Scan for the cell matching the given text and deliver its [x, y] coordinate at center. 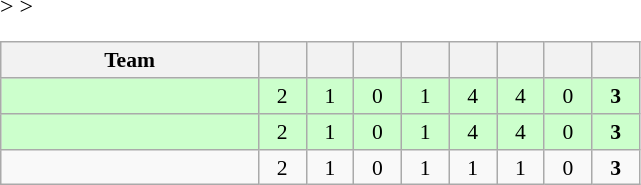
Team [130, 60]
